For the text-containing cell, return its midpoint in (x, y) coordinate format. 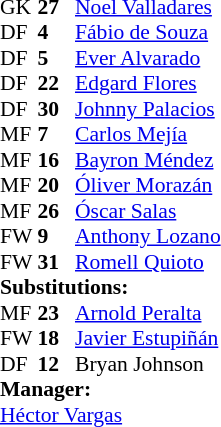
7 (57, 135)
Bryan Johnson (148, 364)
Arnold Peralta (148, 313)
Anthony Lozano (148, 237)
20 (57, 185)
26 (57, 211)
Fábio de Souza (148, 33)
30 (57, 109)
Manager: (110, 389)
4 (57, 33)
16 (57, 160)
23 (57, 313)
31 (57, 262)
22 (57, 83)
Javier Estupiñán (148, 339)
Bayron Méndez (148, 160)
Ever Alvarado (148, 58)
18 (57, 339)
Edgard Flores (148, 83)
Carlos Mejía (148, 135)
9 (57, 237)
Romell Quioto (148, 262)
Óliver Morazán (148, 185)
12 (57, 364)
5 (57, 58)
Johnny Palacios (148, 109)
Óscar Salas (148, 211)
Substitutions: (110, 287)
